Search for the cell housing the specified text and yield its (X, Y) center coordinate. 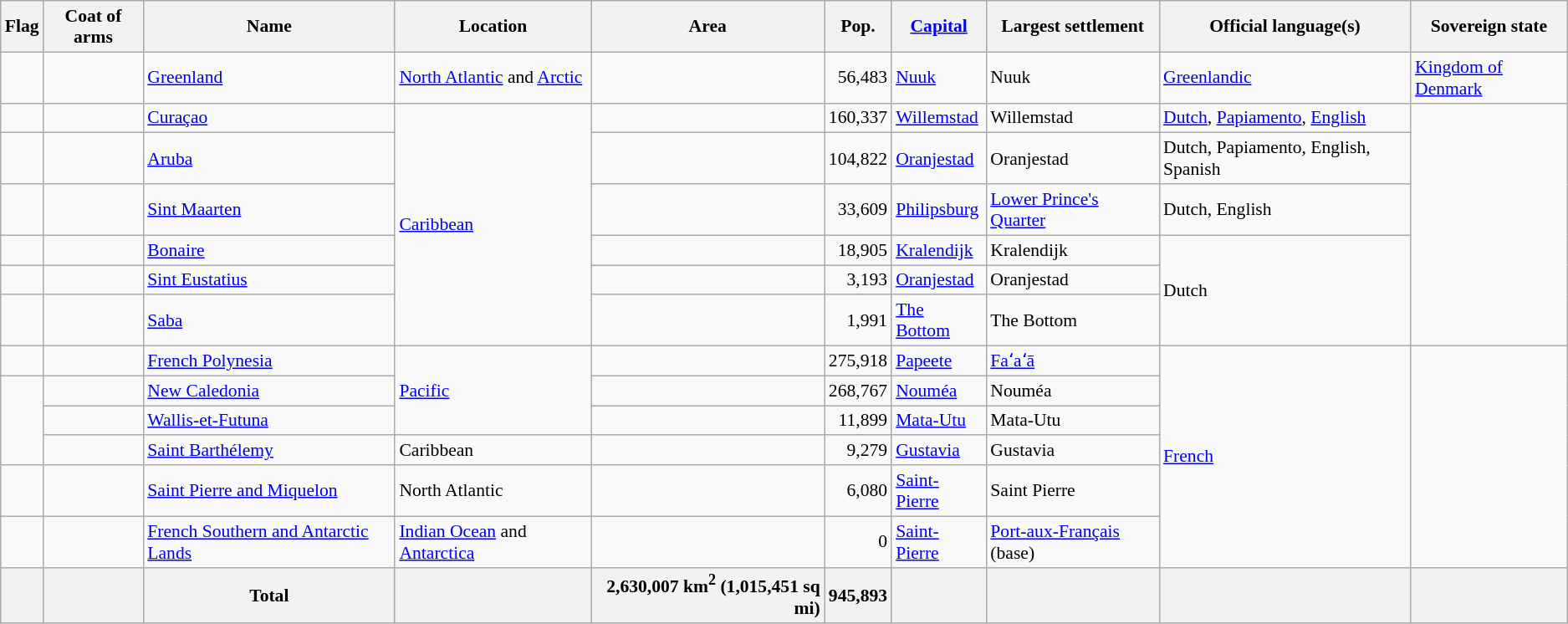
6,080 (858, 490)
Saba (269, 321)
Philipsburg (938, 209)
Saint Pierre (1072, 490)
9,279 (858, 451)
Papeete (938, 361)
North Atlantic and Arctic (493, 77)
Indian Ocean and Antarctica (493, 542)
Bonaire (269, 250)
Port-aux-Français (base) (1072, 542)
Greenland (269, 77)
Saint Pierre and Miquelon (269, 490)
New Caledonia (269, 391)
Sint Eustatius (269, 280)
Greenlandic (1285, 77)
Lower Prince's Quarter (1072, 209)
Kingdom of Denmark (1489, 77)
Dutch (1285, 290)
Sint Maarten (269, 209)
945,893 (858, 596)
275,918 (858, 361)
Aruba (269, 159)
Coat of arms (94, 27)
160,337 (858, 118)
Dutch, Papiamento, English, Spanish (1285, 159)
2,630,007 km2 (1,015,451 sq mi) (707, 596)
North Atlantic (493, 490)
Loca­tion (493, 27)
French Southern and Antarctic Lands (269, 542)
Dutch, English (1285, 209)
Name (269, 27)
Pacific (493, 391)
Flag (22, 27)
Sovereign state (1489, 27)
18,905 (858, 250)
3,193 (858, 280)
33,609 (858, 209)
Capital (938, 27)
Wallis-et-Futuna (269, 421)
1,991 (858, 321)
Official lan­guage(s) (1285, 27)
11,899 (858, 421)
French (1285, 457)
Area (707, 27)
0 (858, 542)
Largest settlement (1072, 27)
104,822 (858, 159)
268,767 (858, 391)
Dutch, Papiamento, English (1285, 118)
Total (269, 596)
Saint Barthélemy (269, 451)
Curaçao (269, 118)
Faʻaʻā (1072, 361)
Pop. (858, 27)
56,483 (858, 77)
French Polynesia (269, 361)
